Locate the cell with the specified text and output its (x, y) center coordinate. 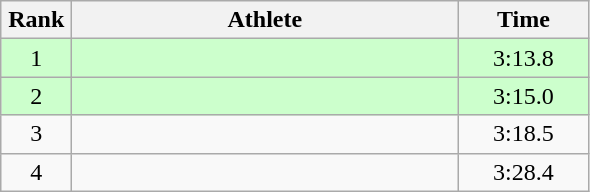
3:28.4 (524, 172)
2 (36, 96)
Rank (36, 20)
3:15.0 (524, 96)
3 (36, 134)
3:18.5 (524, 134)
1 (36, 58)
4 (36, 172)
Time (524, 20)
3:13.8 (524, 58)
Athlete (265, 20)
